For the text-containing cell, return its midpoint in (x, y) coordinate format. 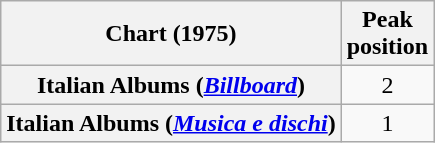
Italian Albums (Billboard) (171, 85)
Italian Albums (Musica e dischi) (171, 123)
1 (387, 123)
2 (387, 85)
Chart (1975) (171, 34)
Peakposition (387, 34)
